Provide the [X, Y] coordinate of the cell's center where the given text is located.  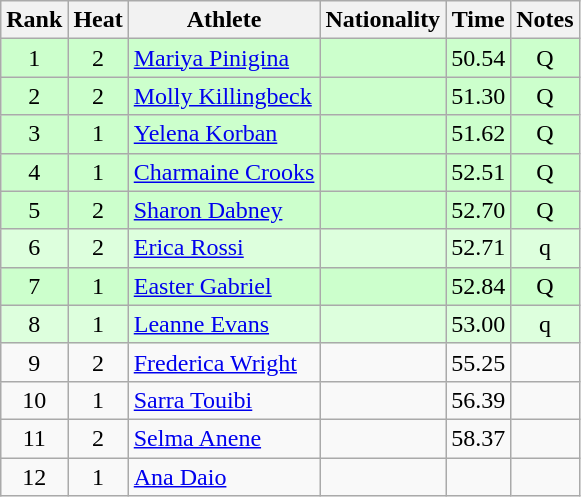
52.70 [478, 210]
52.71 [478, 248]
Athlete [224, 20]
Sarra Touibi [224, 400]
11 [34, 438]
Mariya Pinigina [224, 58]
Erica Rossi [224, 248]
Sharon Dabney [224, 210]
56.39 [478, 400]
Molly Killingbeck [224, 96]
50.54 [478, 58]
10 [34, 400]
Frederica Wright [224, 362]
Notes [545, 20]
5 [34, 210]
Time [478, 20]
7 [34, 286]
Nationality [383, 20]
51.62 [478, 134]
Ana Daio [224, 477]
52.84 [478, 286]
Rank [34, 20]
58.37 [478, 438]
6 [34, 248]
52.51 [478, 172]
55.25 [478, 362]
3 [34, 134]
Leanne Evans [224, 324]
Charmaine Crooks [224, 172]
53.00 [478, 324]
Heat [98, 20]
8 [34, 324]
12 [34, 477]
Yelena Korban [224, 134]
51.30 [478, 96]
9 [34, 362]
4 [34, 172]
Selma Anene [224, 438]
Easter Gabriel [224, 286]
